Pinpoint the cell where the given text exists, returning its (x, y) midpoint coordinate. 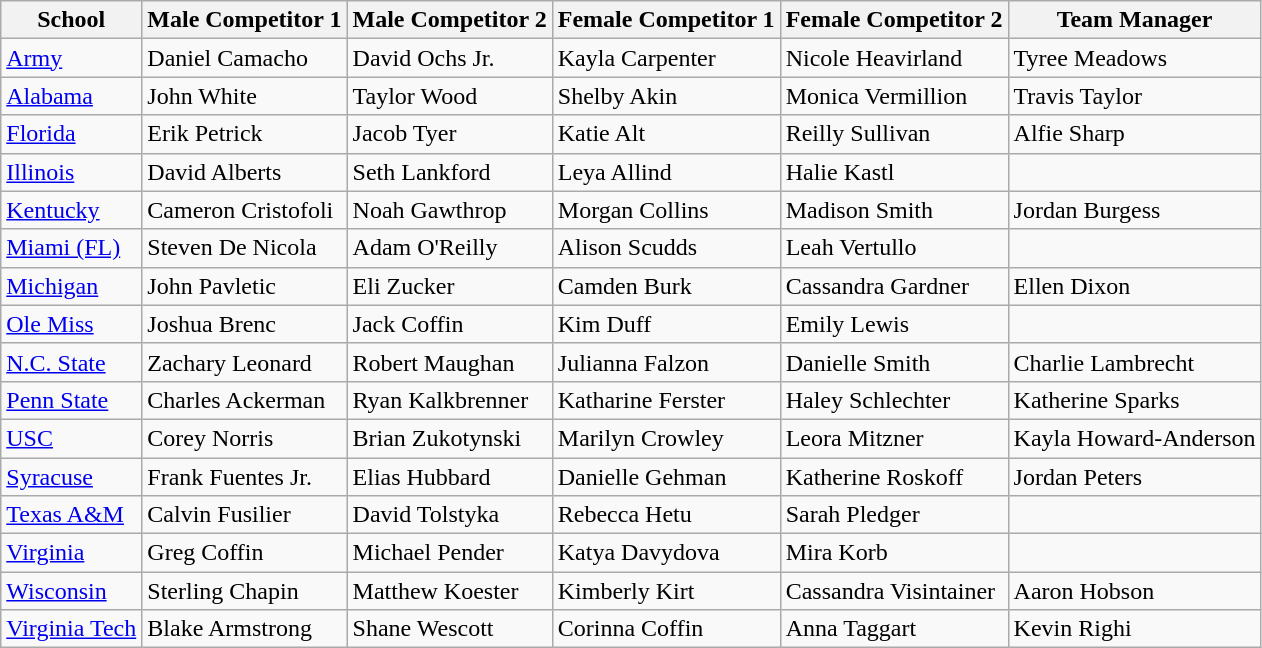
John White (244, 96)
Kayla Howard-Anderson (1134, 438)
Kayla Carpenter (666, 58)
Marilyn Crowley (666, 438)
Halie Kastl (894, 172)
Alabama (72, 96)
David Alberts (244, 172)
Rebecca Hetu (666, 515)
Team Manager (1134, 20)
Virginia (72, 553)
Wisconsin (72, 591)
Corinna Coffin (666, 629)
Michigan (72, 286)
Danielle Gehman (666, 477)
Penn State (72, 400)
Katherine Roskoff (894, 477)
Steven De Nicola (244, 248)
Katie Alt (666, 134)
Mira Korb (894, 553)
Danielle Smith (894, 362)
Miami (FL) (72, 248)
Corey Norris (244, 438)
Virginia Tech (72, 629)
Cameron Cristofoli (244, 210)
Reilly Sullivan (894, 134)
Eli Zucker (450, 286)
Blake Armstrong (244, 629)
Kim Duff (666, 324)
Frank Fuentes Jr. (244, 477)
Shelby Akin (666, 96)
Calvin Fusilier (244, 515)
Leah Vertullo (894, 248)
Female Competitor 2 (894, 20)
Shane Wescott (450, 629)
John Pavletic (244, 286)
Camden Burk (666, 286)
Katherine Sparks (1134, 400)
Charles Ackerman (244, 400)
Monica Vermillion (894, 96)
Erik Petrick (244, 134)
Jacob Tyer (450, 134)
Ryan Kalkbrenner (450, 400)
Noah Gawthrop (450, 210)
Male Competitor 2 (450, 20)
Madison Smith (894, 210)
Travis Taylor (1134, 96)
Cassandra Visintainer (894, 591)
Jack Coffin (450, 324)
Aaron Hobson (1134, 591)
Alfie Sharp (1134, 134)
Nicole Heavirland (894, 58)
Morgan Collins (666, 210)
Ole Miss (72, 324)
Sarah Pledger (894, 515)
Jordan Burgess (1134, 210)
Male Competitor 1 (244, 20)
Julianna Falzon (666, 362)
Charlie Lambrecht (1134, 362)
Anna Taggart (894, 629)
Joshua Brenc (244, 324)
Elias Hubbard (450, 477)
Leya Allind (666, 172)
Matthew Koester (450, 591)
Leora Mitzner (894, 438)
Kevin Righi (1134, 629)
Brian Zukotynski (450, 438)
School (72, 20)
Ellen Dixon (1134, 286)
Jordan Peters (1134, 477)
USC (72, 438)
Emily Lewis (894, 324)
Florida (72, 134)
Robert Maughan (450, 362)
Zachary Leonard (244, 362)
Haley Schlechter (894, 400)
Katharine Ferster (666, 400)
Texas A&M (72, 515)
Cassandra Gardner (894, 286)
Illinois (72, 172)
Syracuse (72, 477)
Michael Pender (450, 553)
Female Competitor 1 (666, 20)
Greg Coffin (244, 553)
Kentucky (72, 210)
Daniel Camacho (244, 58)
Katya Davydova (666, 553)
Kimberly Kirt (666, 591)
Adam O'Reilly (450, 248)
David Tolstyka (450, 515)
Army (72, 58)
Sterling Chapin (244, 591)
David Ochs Jr. (450, 58)
Tyree Meadows (1134, 58)
N.C. State (72, 362)
Alison Scudds (666, 248)
Taylor Wood (450, 96)
Seth Lankford (450, 172)
